Scan for the cell matching the given text and deliver its [x, y] coordinate at center. 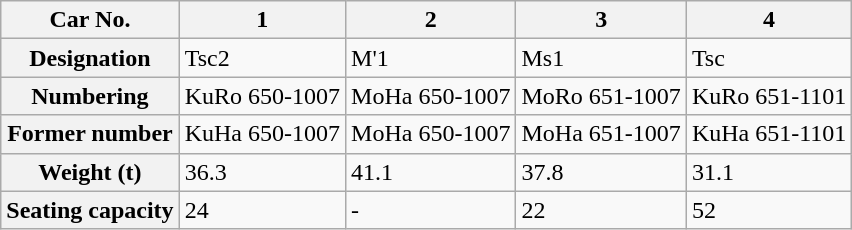
Numbering [90, 96]
- [431, 210]
KuRo 650-1007 [262, 96]
MoHa 651-1007 [601, 134]
Designation [90, 58]
Tsc2 [262, 58]
1 [262, 20]
36.3 [262, 172]
31.1 [769, 172]
Former number [90, 134]
KuRo 651-1101 [769, 96]
M'1 [431, 58]
24 [262, 210]
41.1 [431, 172]
Weight (t) [90, 172]
Ms1 [601, 58]
4 [769, 20]
Car No. [90, 20]
2 [431, 20]
3 [601, 20]
KuHa 651-1101 [769, 134]
Seating capacity [90, 210]
37.8 [601, 172]
52 [769, 210]
KuHa 650-1007 [262, 134]
22 [601, 210]
MoRo 651-1007 [601, 96]
Tsc [769, 58]
